Provide the (x, y) coordinate of the cell's center where the given text is located.  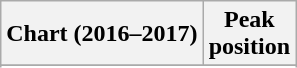
Chart (2016–2017) (102, 34)
Peakposition (249, 34)
